Search for the cell housing the specified text and yield its [x, y] center coordinate. 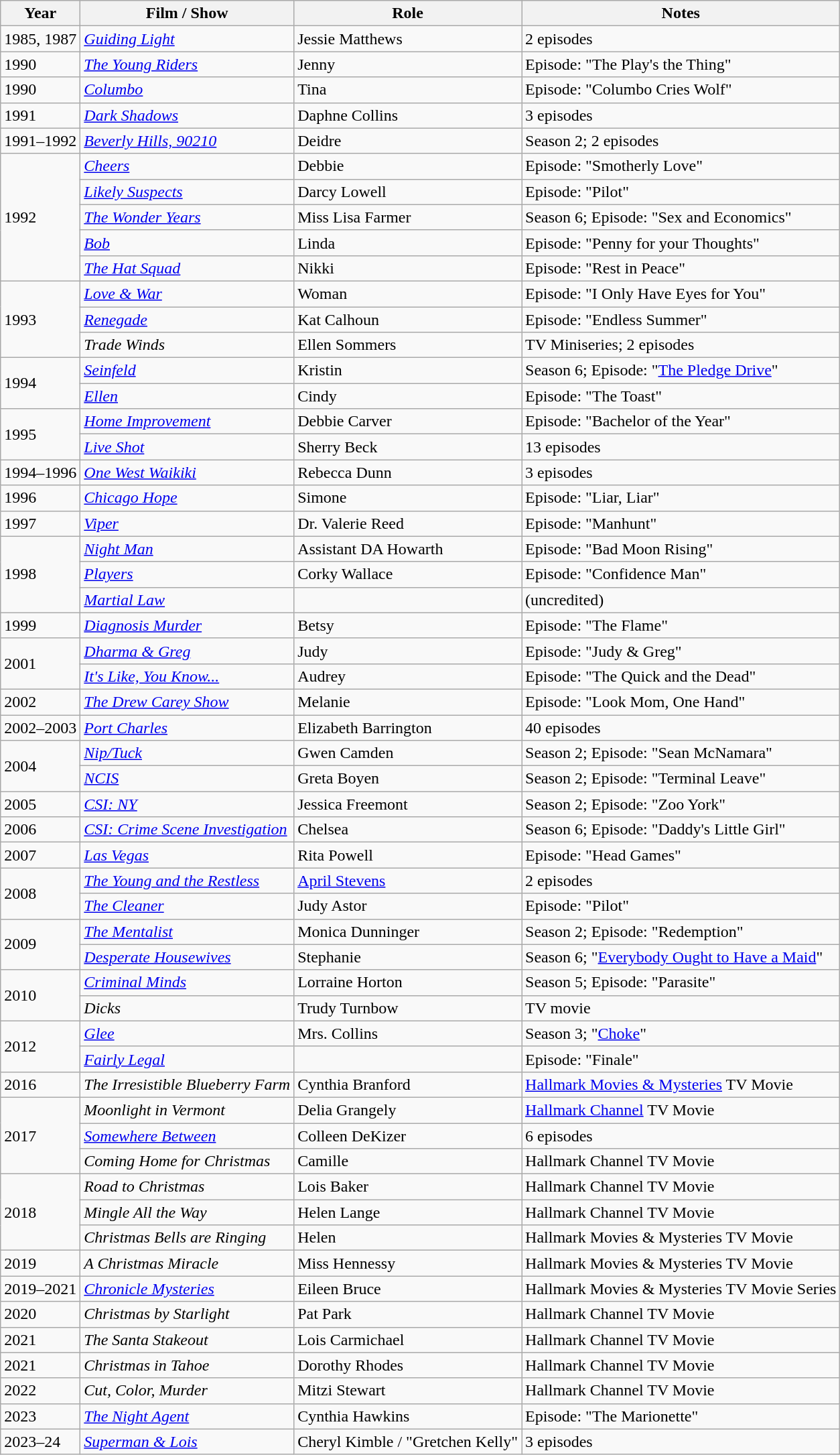
Season 6; Episode: "Sex and Economics" [681, 217]
Lorraine Horton [408, 983]
Film / Show [188, 13]
It's Like, You Know... [188, 676]
2002 [40, 702]
Cindy [408, 396]
Chicago Hope [188, 498]
1994 [40, 383]
Episode: "The Flame" [681, 625]
Episode: "The Quick and the Dead" [681, 676]
Gwen Camden [408, 753]
Jenny [408, 64]
Trudy Turnbow [408, 1008]
The Irresistible Blueberry Farm [188, 1084]
Judy [408, 651]
TV movie [681, 1008]
Kristin [408, 371]
The Young Riders [188, 64]
Guiding Light [188, 39]
2009 [40, 944]
Cynthia Hawkins [408, 1416]
6 episodes [681, 1136]
2019–2021 [40, 1289]
1998 [40, 574]
Cut, Color, Murder [188, 1391]
Episode: "Bad Moon Rising" [681, 549]
Glee [188, 1033]
Simone [408, 498]
2017 [40, 1135]
Mingle All the Way [188, 1212]
Renegade [188, 320]
Coming Home for Christmas [188, 1161]
Episode: "Look Mom, One Hand" [681, 702]
Deidre [408, 141]
Year [40, 13]
1993 [40, 319]
2010 [40, 995]
1991 [40, 115]
Season 2; 2 episodes [681, 141]
Somewhere Between [188, 1136]
Dr. Valerie Reed [408, 523]
Daphne Collins [408, 115]
2018 [40, 1212]
Betsy [408, 625]
Moonlight in Vermont [188, 1110]
The Cleaner [188, 906]
Mrs. Collins [408, 1033]
2016 [40, 1084]
Episode: "Penny for your Thoughts" [681, 243]
Season 2; Episode: "Zoo York" [681, 804]
The Mentalist [188, 932]
1985, 1987 [40, 39]
Home Improvement [188, 422]
Seinfeld [188, 371]
Rebecca Dunn [408, 472]
Episode: "Liar, Liar" [681, 498]
NCIS [188, 779]
The Santa Stakeout [188, 1340]
Season 6; Episode: "The Pledge Drive" [681, 371]
Love & War [188, 294]
2001 [40, 663]
Notes [681, 13]
Cheryl Kimble / "Gretchen Kelly" [408, 1442]
Port Charles [188, 727]
Episode: "Bachelor of the Year" [681, 422]
Season 3; "Choke" [681, 1033]
Desperate Housewives [188, 957]
Episode: "I Only Have Eyes for You" [681, 294]
The Young and the Restless [188, 881]
Helen [408, 1238]
Monica Dunninger [408, 932]
Stephanie [408, 957]
Jessica Freemont [408, 804]
TV Miniseries; 2 episodes [681, 345]
Pat Park [408, 1314]
2007 [40, 855]
Helen Lange [408, 1212]
Episode: "The Toast" [681, 396]
Episode: "Confidence Man" [681, 574]
2020 [40, 1314]
Season 2; Episode: "Redemption" [681, 932]
Road to Christmas [188, 1187]
Trade Winds [188, 345]
Chelsea [408, 830]
Corky Wallace [408, 574]
2006 [40, 830]
Jessie Matthews [408, 39]
Greta Boyen [408, 779]
1997 [40, 523]
Cheers [188, 166]
Rita Powell [408, 855]
2005 [40, 804]
Miss Lisa Farmer [408, 217]
(uncredited) [681, 600]
2002–2003 [40, 727]
Camille [408, 1161]
Kat Calhoun [408, 320]
Tina [408, 90]
Superman & Lois [188, 1442]
Episode: "Judy & Greg" [681, 651]
1991–1992 [40, 141]
Dorothy Rhodes [408, 1365]
Episode: "Rest in Peace" [681, 268]
2012 [40, 1046]
Delia Grangely [408, 1110]
Episode: "Finale" [681, 1059]
Linda [408, 243]
Episode: "Head Games" [681, 855]
Likely Suspects [188, 192]
Episode: "Columbo Cries Wolf" [681, 90]
Audrey [408, 676]
Nikki [408, 268]
Ellen Sommers [408, 345]
Live Shot [188, 447]
Episode: "The Play's the Thing" [681, 64]
Role [408, 13]
Episode: "The Marionette" [681, 1416]
Sherry Beck [408, 447]
Christmas in Tahoe [188, 1365]
Assistant DA Howarth [408, 549]
Dharma & Greg [188, 651]
Mitzi Stewart [408, 1391]
2019 [40, 1263]
One West Waikiki [188, 472]
Players [188, 574]
Debbie [408, 166]
Season 6; Episode: "Daddy's Little Girl" [681, 830]
Season 2; Episode: "Sean McNamara" [681, 753]
2023–24 [40, 1442]
Season 6; "Everybody Ought to Have a Maid" [681, 957]
Dicks [188, 1008]
Episode: "Endless Summer" [681, 320]
2023 [40, 1416]
2004 [40, 766]
Debbie Carver [408, 422]
Martial Law [188, 600]
1992 [40, 217]
A Christmas Miracle [188, 1263]
The Night Agent [188, 1416]
Diagnosis Murder [188, 625]
Christmas Bells are Ringing [188, 1238]
1994–1996 [40, 472]
Miss Hennessy [408, 1263]
Bob [188, 243]
Elizabeth Barrington [408, 727]
Fairly Legal [188, 1059]
Woman [408, 294]
13 episodes [681, 447]
Las Vegas [188, 855]
CSI: Crime Scene Investigation [188, 830]
Dark Shadows [188, 115]
The Drew Carey Show [188, 702]
Colleen DeKizer [408, 1136]
Hallmark Movies & Mysteries TV Movie Series [681, 1289]
Chronicle Mysteries [188, 1289]
Judy Astor [408, 906]
Lois Carmichael [408, 1340]
Melanie [408, 702]
Eileen Bruce [408, 1289]
Night Man [188, 549]
Season 5; Episode: "Parasite" [681, 983]
Columbo [188, 90]
Darcy Lowell [408, 192]
1996 [40, 498]
Criminal Minds [188, 983]
Beverly Hills, 90210 [188, 141]
Ellen [188, 396]
The Wonder Years [188, 217]
Lois Baker [408, 1187]
1999 [40, 625]
2008 [40, 893]
Cynthia Branford [408, 1084]
Episode: "Manhunt" [681, 523]
40 episodes [681, 727]
The Hat Squad [188, 268]
April Stevens [408, 881]
1995 [40, 434]
CSI: NY [188, 804]
2022 [40, 1391]
Christmas by Starlight [188, 1314]
Viper [188, 523]
Episode: "Smotherly Love" [681, 166]
Nip/Tuck [188, 753]
Season 2; Episode: "Terminal Leave" [681, 779]
